Scan for the cell matching the given text and deliver its (X, Y) coordinate at center. 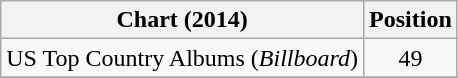
US Top Country Albums (Billboard) (182, 58)
Position (411, 20)
Chart (2014) (182, 20)
49 (411, 58)
